Provide the [x, y] coordinate of the cell's center where the given text is located.  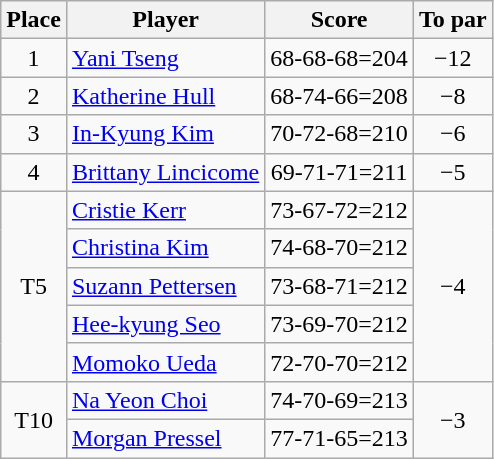
Yani Tseng [165, 58]
Cristie Kerr [165, 210]
To par [452, 20]
74-70-69=213 [340, 400]
1 [34, 58]
−6 [452, 134]
−12 [452, 58]
77-71-65=213 [340, 438]
In-Kyung Kim [165, 134]
T10 [34, 419]
4 [34, 172]
73-69-70=212 [340, 324]
Suzann Pettersen [165, 286]
−4 [452, 286]
3 [34, 134]
2 [34, 96]
T5 [34, 286]
Score [340, 20]
68-74-66=208 [340, 96]
70-72-68=210 [340, 134]
Momoko Ueda [165, 362]
−3 [452, 419]
Hee-kyung Seo [165, 324]
Katherine Hull [165, 96]
72-70-70=212 [340, 362]
Place [34, 20]
73-68-71=212 [340, 286]
Na Yeon Choi [165, 400]
74-68-70=212 [340, 248]
Morgan Pressel [165, 438]
−8 [452, 96]
73-67-72=212 [340, 210]
−5 [452, 172]
Christina Kim [165, 248]
Brittany Lincicome [165, 172]
Player [165, 20]
68-68-68=204 [340, 58]
69-71-71=211 [340, 172]
